Determine the [X, Y] coordinate at the center of the cell enclosing the given text.  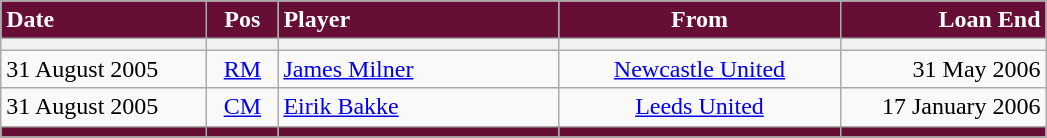
31 May 2006 [943, 69]
17 January 2006 [943, 107]
Newcastle United [700, 69]
Date [104, 20]
CM [242, 107]
Leeds United [700, 107]
RM [242, 69]
Loan End [943, 20]
From [700, 20]
Player [418, 20]
Pos [242, 20]
Eirik Bakke [418, 107]
James Milner [418, 69]
